Capture the cell that displays the provided text and extract its (X, Y) central coordinate. 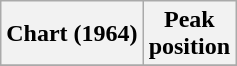
Chart (1964) (72, 34)
Peakposition (189, 34)
